Pinpoint the cell where the given text exists, returning its (x, y) midpoint coordinate. 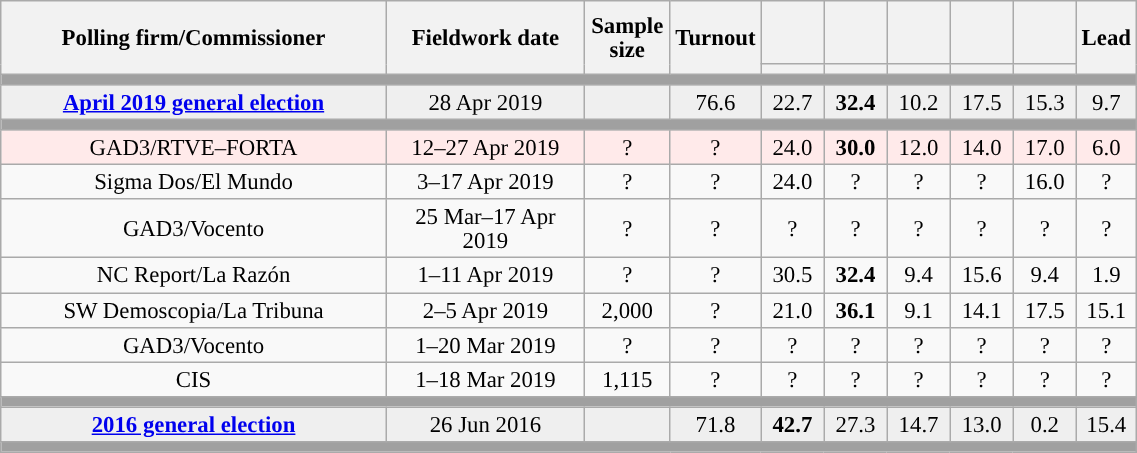
1–11 Apr 2019 (485, 276)
27.3 (856, 424)
17.0 (1044, 148)
CIS (194, 380)
Turnout (716, 38)
2016 general election (194, 424)
10.2 (918, 102)
Sample size (627, 38)
1,115 (627, 380)
14.7 (918, 424)
30.0 (856, 148)
14.0 (982, 148)
April 2019 general election (194, 102)
2,000 (627, 310)
22.7 (792, 102)
15.4 (1106, 424)
25 Mar–17 Apr 2019 (485, 230)
6.0 (1106, 148)
76.6 (716, 102)
30.5 (792, 276)
GAD3/RTVE–FORTA (194, 148)
1–18 Mar 2019 (485, 380)
1–20 Mar 2019 (485, 344)
14.1 (982, 310)
Polling firm/Commissioner (194, 38)
13.0 (982, 424)
42.7 (792, 424)
15.3 (1044, 102)
Lead (1106, 38)
9.1 (918, 310)
16.0 (1044, 182)
12–27 Apr 2019 (485, 148)
Fieldwork date (485, 38)
Sigma Dos/El Mundo (194, 182)
71.8 (716, 424)
1.9 (1106, 276)
NC Report/La Razón (194, 276)
36.1 (856, 310)
15.6 (982, 276)
3–17 Apr 2019 (485, 182)
2–5 Apr 2019 (485, 310)
15.1 (1106, 310)
0.2 (1044, 424)
9.7 (1106, 102)
SW Demoscopia/La Tribuna (194, 310)
28 Apr 2019 (485, 102)
12.0 (918, 148)
21.0 (792, 310)
26 Jun 2016 (485, 424)
